Capture the cell that displays the provided text and extract its (X, Y) central coordinate. 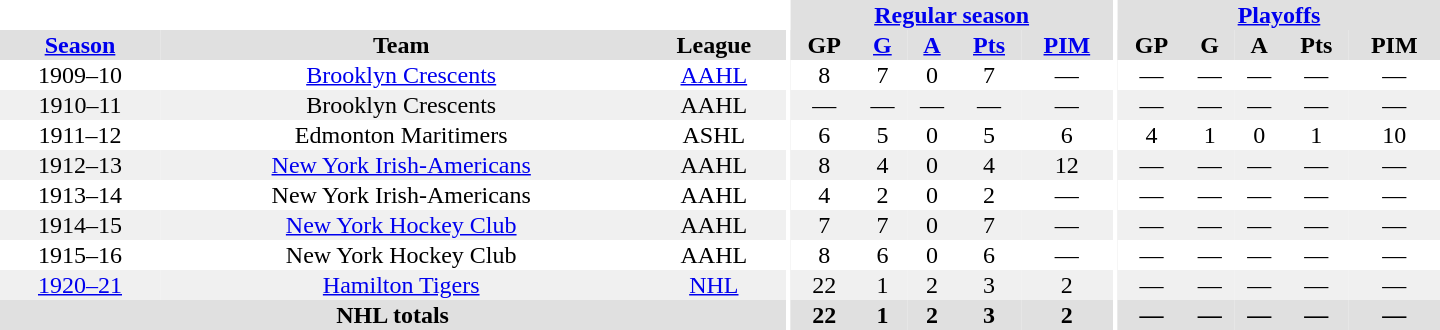
League (714, 45)
12 (1066, 165)
1910–11 (80, 105)
Playoffs (1279, 15)
Regular season (952, 15)
1911–12 (80, 135)
NHL (714, 285)
1915–16 (80, 255)
Season (80, 45)
NHL totals (392, 315)
1914–15 (80, 225)
1920–21 (80, 285)
1912–13 (80, 165)
1913–14 (80, 195)
Edmonton Maritimers (401, 135)
10 (1394, 135)
ASHL (714, 135)
Team (401, 45)
Hamilton Tigers (401, 285)
1909–10 (80, 75)
